Detect which cell encompasses the target text, then output its (x, y) center coordinate. 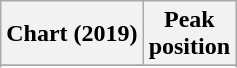
Chart (2019) (72, 34)
Peakposition (189, 34)
